Search for the cell housing the specified text and yield its (x, y) center coordinate. 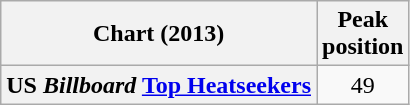
Chart (2013) (159, 34)
49 (363, 85)
US Billboard Top Heatseekers (159, 85)
Peakposition (363, 34)
